Find where the given text appears and provide that cell's center as (X, Y) coordinate. 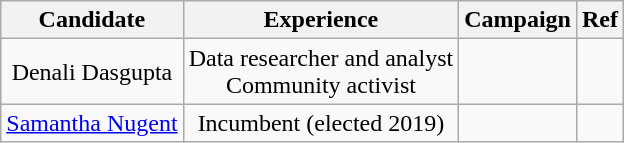
Campaign (518, 20)
Candidate (92, 20)
Data researcher and analystCommunity activist (321, 72)
Incumbent (elected 2019) (321, 123)
Experience (321, 20)
Denali Dasgupta (92, 72)
Ref (600, 20)
Samantha Nugent (92, 123)
